Return [x, y] of the center of cell containing provided text 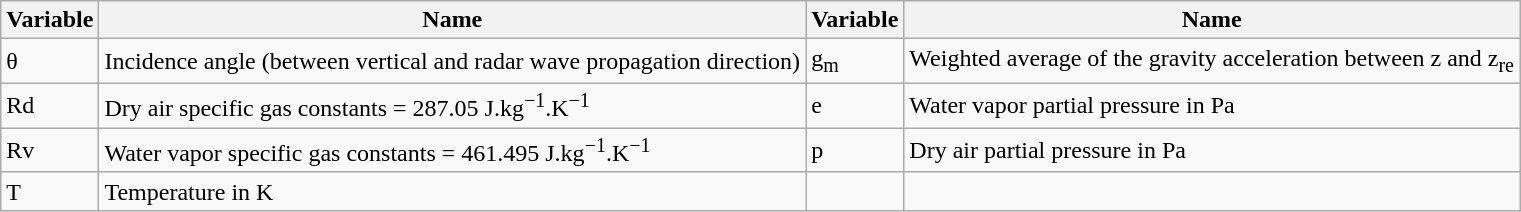
Incidence angle (between vertical and radar wave propagation direction) [452, 61]
Dry air specific gas constants = 287.05 J.kg−1.K−1 [452, 106]
Weighted average of the gravity acceleration between z and zre [1212, 61]
Rv [50, 150]
Temperature in K [452, 191]
Dry air partial pressure in Pa [1212, 150]
e [855, 106]
Rd [50, 106]
θ [50, 61]
Water vapor specific gas constants = 461.495 J.kg−1.K−1 [452, 150]
Water vapor partial pressure in Pa [1212, 106]
T [50, 191]
gm [855, 61]
p [855, 150]
